For the text-containing cell, return its midpoint in (x, y) coordinate format. 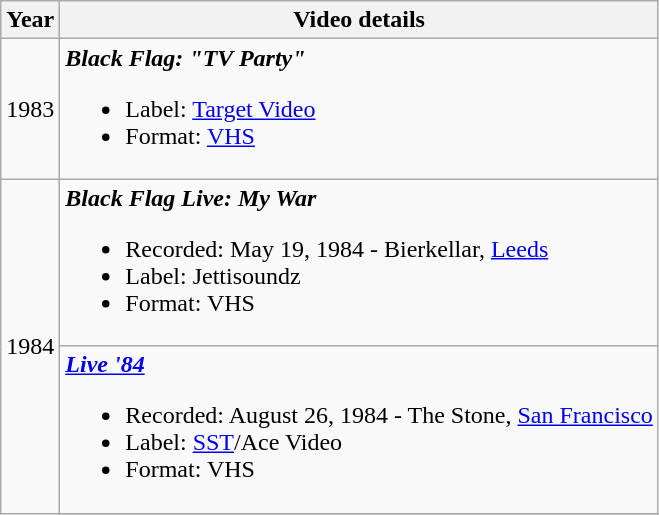
1984 (30, 346)
Video details (360, 20)
1983 (30, 109)
Black Flag: "TV Party"Label: Target VideoFormat: VHS (360, 109)
Live '84Recorded: August 26, 1984 - The Stone, San FranciscoLabel: SST/Ace VideoFormat: VHS (360, 430)
Black Flag Live: My WarRecorded: May 19, 1984 - Bierkellar, LeedsLabel: JettisoundzFormat: VHS (360, 262)
Year (30, 20)
